Find where the given text appears and provide that cell's center as (X, Y) coordinate. 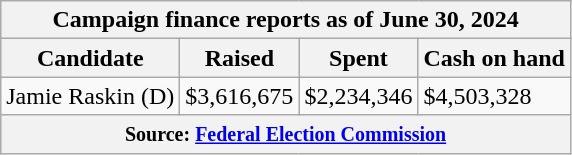
Campaign finance reports as of June 30, 2024 (286, 20)
$4,503,328 (494, 96)
Candidate (90, 58)
Spent (358, 58)
$3,616,675 (240, 96)
Jamie Raskin (D) (90, 96)
Source: Federal Election Commission (286, 134)
$2,234,346 (358, 96)
Cash on hand (494, 58)
Raised (240, 58)
